Identify which cell holds the provided text, then report its (X, Y) central coordinate. 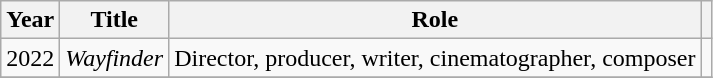
Title (114, 20)
Wayfinder (114, 58)
Director, producer, writer, cinematographer, composer (435, 58)
2022 (30, 58)
Year (30, 20)
Role (435, 20)
